Search for the cell housing the specified text and yield its (X, Y) center coordinate. 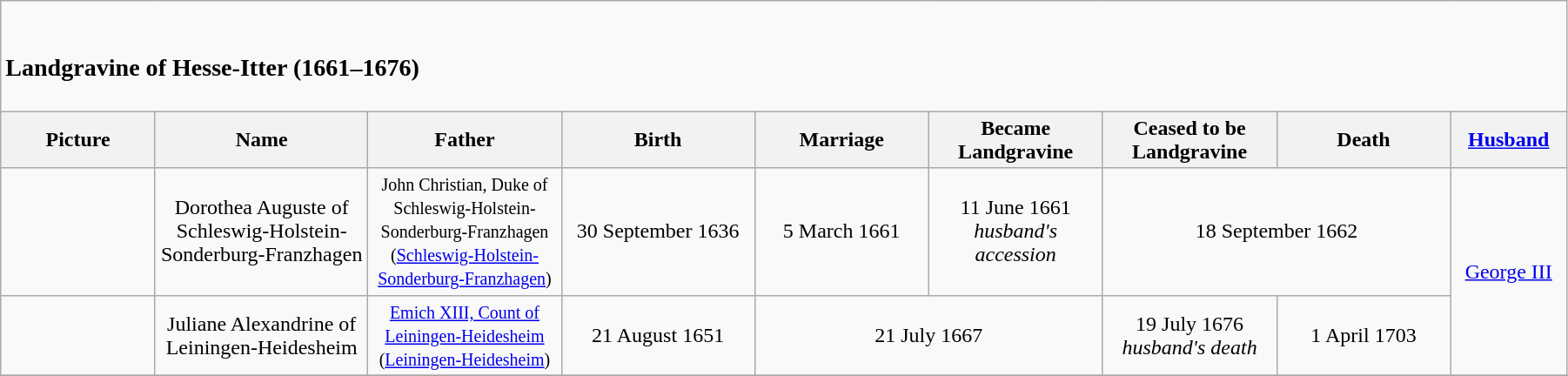
Name (261, 139)
Father (465, 139)
Picture (78, 139)
George III (1509, 272)
1 April 1703 (1364, 335)
Juliane Alexandrine of Leiningen-Heidesheim (261, 335)
5 March 1661 (841, 232)
Dorothea Auguste of Schleswig-Holstein-Sonderburg-Franzhagen (261, 232)
Landgravine of Hesse-Itter (1661–1676) (784, 56)
Marriage (841, 139)
19 July 1676husband's death (1189, 335)
21 August 1651 (658, 335)
18 September 1662 (1277, 232)
Husband (1509, 139)
Ceased to be Landgravine (1189, 139)
11 June 1661 husband's accession (1015, 232)
30 September 1636 (658, 232)
John Christian, Duke of Schleswig-Holstein-Sonderburg-Franzhagen(Schleswig-Holstein-Sonderburg-Franzhagen) (465, 232)
Death (1364, 139)
Birth (658, 139)
21 July 1667 (928, 335)
Emich XIII, Count of Leiningen-Heidesheim(Leiningen-Heidesheim) (465, 335)
Became Landgravine (1015, 139)
